Return the [x, y] coordinate for the center point of the cell that contains the specified text.  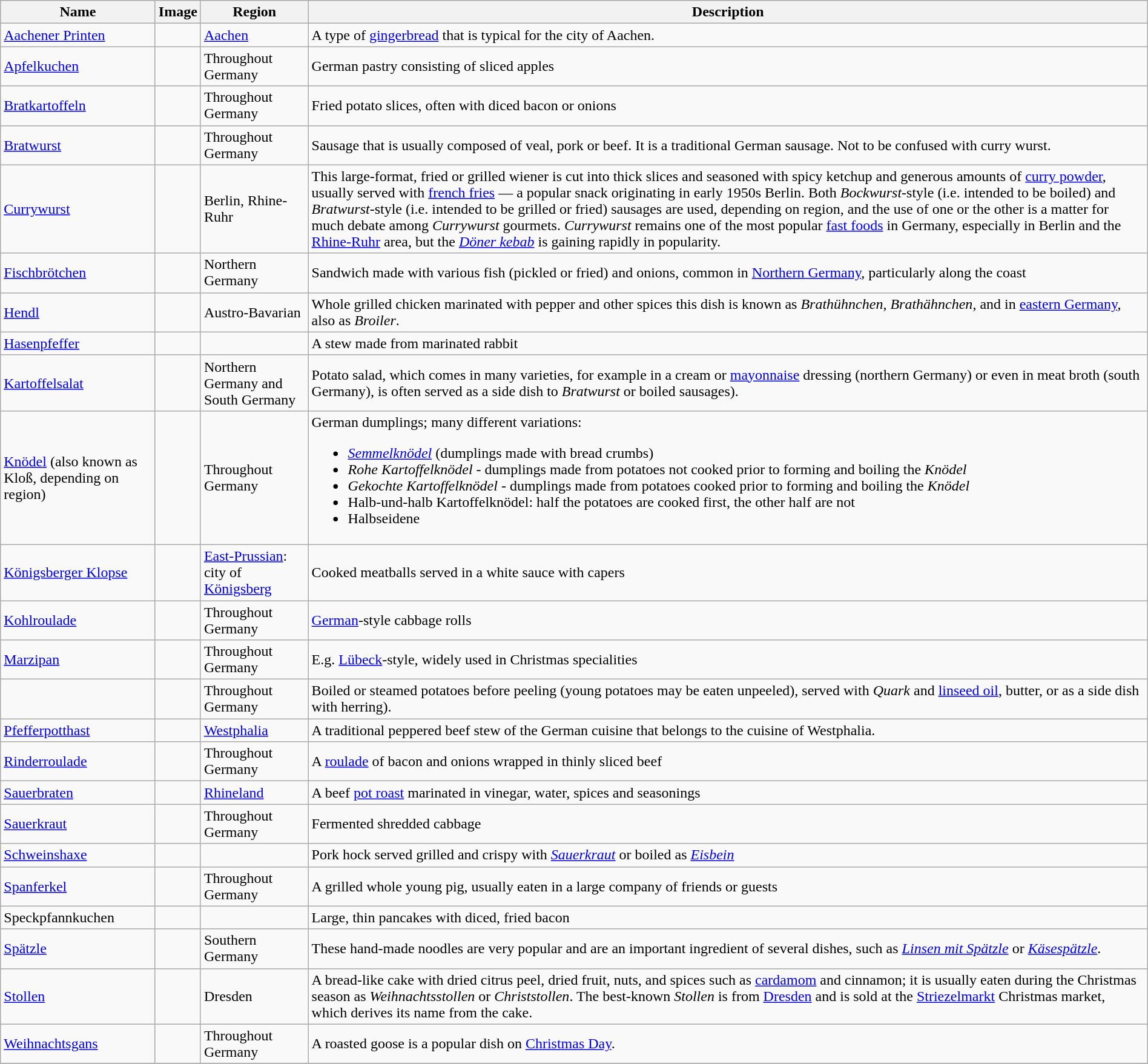
Pork hock served grilled and crispy with Sauerkraut or boiled as Eisbein [728, 855]
Description [728, 12]
Pfefferpotthast [78, 730]
Bratwurst [78, 145]
Name [78, 12]
Spanferkel [78, 887]
Dresden [254, 996]
Sauerbraten [78, 793]
German pastry consisting of sliced apples [728, 67]
Hasenpfeffer [78, 343]
Aachen [254, 35]
A roulade of bacon and onions wrapped in thinly sliced beef [728, 762]
Fried potato slices, often with diced bacon or onions [728, 105]
Hendl [78, 312]
A beef pot roast marinated in vinegar, water, spices and seasonings [728, 793]
Weihnachtsgans [78, 1044]
A grilled whole young pig, usually eaten in a large company of friends or guests [728, 887]
East-Prussian: city of Königsberg [254, 572]
Bratkartoffeln [78, 105]
Currywurst [78, 209]
Sauerkraut [78, 824]
Sandwich made with various fish (pickled or fried) and onions, common in Northern Germany, particularly along the coast [728, 273]
Knödel (also known as Kloß, depending on region) [78, 477]
Kartoffelsalat [78, 383]
E.g. Lübeck-style, widely used in Christmas specialities [728, 660]
Spätzle [78, 948]
Austro-Bavarian [254, 312]
A roasted goose is a popular dish on Christmas Day. [728, 1044]
Image [178, 12]
Cooked meatballs served in a white sauce with capers [728, 572]
Southern Germany [254, 948]
Königsberger Klopse [78, 572]
Northern Germany and South Germany [254, 383]
Berlin, Rhine-Ruhr [254, 209]
Sausage that is usually composed of veal, pork or beef. It is a traditional German sausage. Not to be confused with curry wurst. [728, 145]
Westphalia [254, 730]
A traditional peppered beef stew of the German cuisine that belongs to the cuisine of Westphalia. [728, 730]
A type of gingerbread that is typical for the city of Aachen. [728, 35]
Large, thin pancakes with diced, fried bacon [728, 917]
Kohlroulade [78, 620]
Rinderroulade [78, 762]
Marzipan [78, 660]
These hand-made noodles are very popular and are an important ingredient of several dishes, such as Linsen mit Spätzle or Käsespätzle. [728, 948]
Stollen [78, 996]
Aachener Printen [78, 35]
Fischbrötchen [78, 273]
Speckpfannkuchen [78, 917]
Fermented shredded cabbage [728, 824]
Northern Germany [254, 273]
Rhineland [254, 793]
Schweinshaxe [78, 855]
Apfelkuchen [78, 67]
Region [254, 12]
A stew made from marinated rabbit [728, 343]
German-style cabbage rolls [728, 620]
